Output the [X, Y] coordinate of the center of the cell containing the given text.  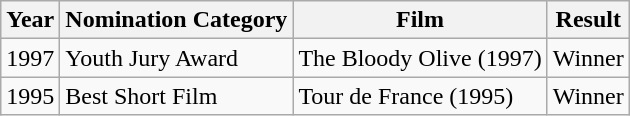
Result [588, 20]
Film [420, 20]
Tour de France (1995) [420, 96]
Year [30, 20]
Youth Jury Award [176, 58]
Best Short Film [176, 96]
1997 [30, 58]
1995 [30, 96]
The Bloody Olive (1997) [420, 58]
Nomination Category [176, 20]
